Scan for the cell matching the given text and deliver its [X, Y] coordinate at center. 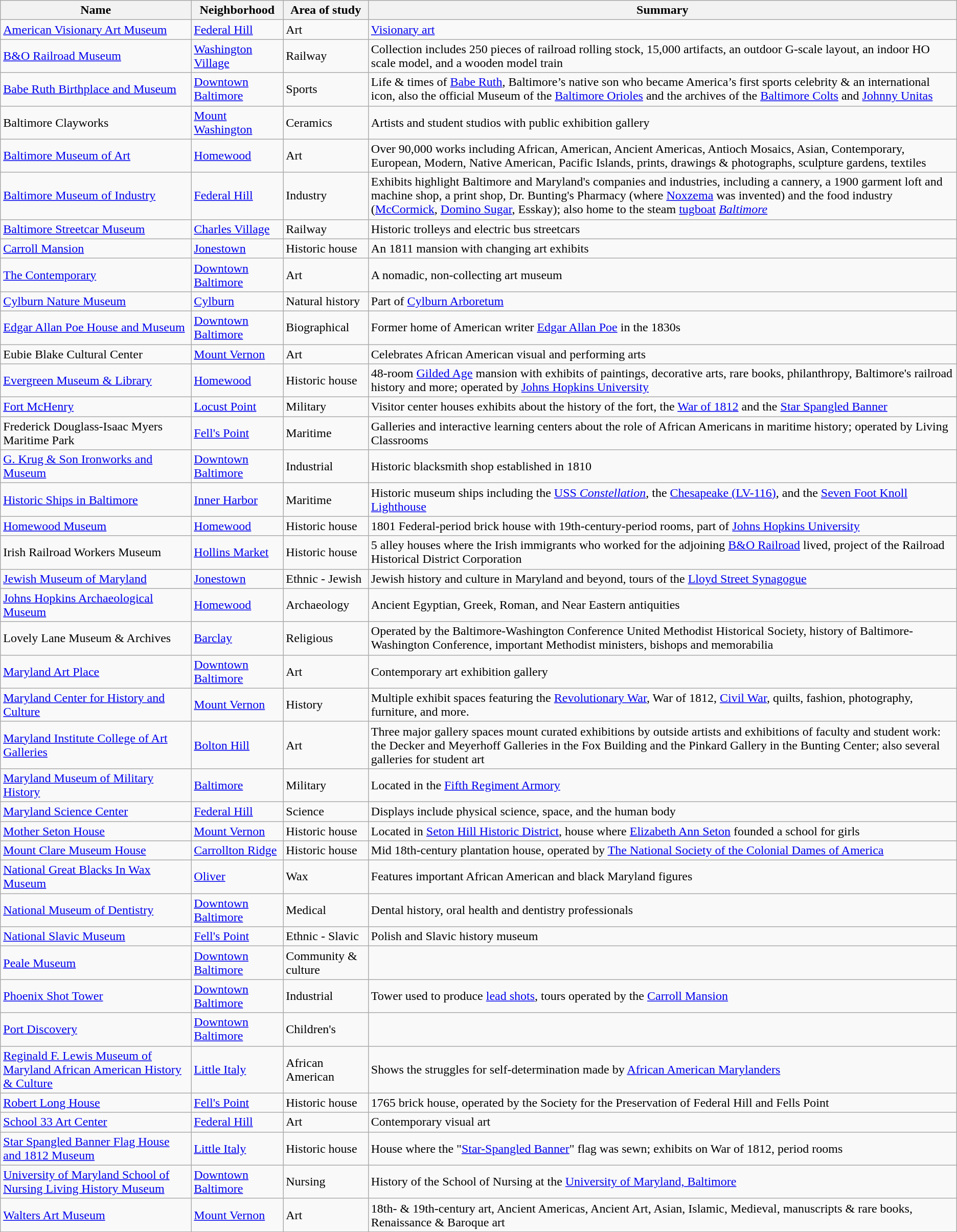
Frederick Douglass-Isaac Myers Maritime Park [96, 434]
Maryland Art Place [96, 672]
Summary [663, 10]
African American [326, 1069]
1801 Federal-period brick house with 19th-century-period rooms, part of Johns Hopkins University [663, 526]
Name [96, 10]
Maryland Science Center [96, 811]
Edgar Allan Poe House and Museum [96, 327]
University of Maryland School of Nursing Living History Museum [96, 1182]
Walters Art Museum [96, 1215]
Carrollton Ridge [237, 851]
Community & culture [326, 963]
Eubie Blake Cultural Center [96, 354]
Babe Ruth Birthplace and Museum [96, 89]
The Contemporary [96, 275]
Biographical [326, 327]
Medical [326, 910]
Natural history [326, 301]
National Museum of Dentistry [96, 910]
Mount Washington [237, 123]
History [326, 704]
Historic Ships in Baltimore [96, 500]
A nomadic, non-collecting art museum [663, 275]
Neighborhood [237, 10]
Cylburn Nature Museum [96, 301]
5 alley houses where the Irish immigrants who worked for the adjoining B&O Railroad lived, project of the Railroad Historical District Corporation [663, 552]
Children's [326, 1030]
Located in the Fifth Regiment Armory [663, 785]
Charles Village [237, 229]
Nursing [326, 1182]
Hollins Market [237, 552]
Historic trolleys and electric bus streetcars [663, 229]
Inner Harbor [237, 500]
Science [326, 811]
Jewish history and culture in Maryland and beyond, tours of the Lloyd Street Synagogue [663, 579]
Historic museum ships including the USS Constellation, the Chesapeake (LV-116), and the Seven Foot Knoll Lighthouse [663, 500]
Visionary art [663, 30]
Bolton Hill [237, 745]
Ceramics [326, 123]
Wax [326, 877]
American Visionary Art Museum [96, 30]
Homewood Museum [96, 526]
Maryland Institute College of Art Galleries [96, 745]
Cylburn [237, 301]
Phoenix Shot Tower [96, 996]
Evergreen Museum & Library [96, 380]
Contemporary art exhibition gallery [663, 672]
Baltimore Museum of Industry [96, 196]
Johns Hopkins Archaeological Museum [96, 605]
Mother Seton House [96, 831]
Fort McHenry [96, 407]
Sports [326, 89]
An 1811 mansion with changing art exhibits [663, 248]
G. Krug & Son Ironworks and Museum [96, 466]
B&O Railroad Museum [96, 56]
Former home of American writer Edgar Allan Poe in the 1830s [663, 327]
Ethnic - Slavic [326, 937]
Washington Village [237, 56]
Visitor center houses exhibits about the history of the fort, the War of 1812 and the Star Spangled Banner [663, 407]
Robert Long House [96, 1103]
Baltimore [237, 785]
House where the "Star-Spangled Banner" flag was sewn; exhibits on War of 1812, period rooms [663, 1148]
Industry [326, 196]
Jewish Museum of Maryland [96, 579]
Shows the struggles for self-determination made by African American Marylanders [663, 1069]
Baltimore Streetcar Museum [96, 229]
Contemporary visual art [663, 1122]
Part of Cylburn Arboretum [663, 301]
Port Discovery [96, 1030]
Archaeology [326, 605]
Multiple exhibit spaces featuring the Revolutionary War, War of 1812, Civil War, quilts, fashion, photography, furniture, and more. [663, 704]
Religious [326, 638]
Historic blacksmith shop established in 1810 [663, 466]
School 33 Art Center [96, 1122]
Dental history, oral health and dentistry professionals [663, 910]
Oliver [237, 877]
Displays include physical science, space, and the human body [663, 811]
Polish and Slavic history museum [663, 937]
18th- & 19th-century art, Ancient Americas, Ancient Art, Asian, Islamic, Medieval, manuscripts & rare books, Renaissance & Baroque art [663, 1215]
Artists and student studios with public exhibition gallery [663, 123]
Carroll Mansion [96, 248]
Mid 18th-century plantation house, operated by The National Society of the Colonial Dames of America [663, 851]
Galleries and interactive learning centers about the role of African Americans in maritime history; operated by Living Classrooms [663, 434]
Baltimore Museum of Art [96, 155]
Reginald F. Lewis Museum of Maryland African American History & Culture [96, 1069]
Barclay [237, 638]
Baltimore Clayworks [96, 123]
1765 brick house, operated by the Society for the Preservation of Federal Hill and Fells Point [663, 1103]
Peale Museum [96, 963]
Tower used to produce lead shots, tours operated by the Carroll Mansion [663, 996]
Ethnic - Jewish [326, 579]
Area of study [326, 10]
Celebrates African American visual and performing arts [663, 354]
Irish Railroad Workers Museum [96, 552]
Mount Clare Museum House [96, 851]
Lovely Lane Museum & Archives [96, 638]
National Slavic Museum [96, 937]
Maryland Center for History and Culture [96, 704]
Star Spangled Banner Flag House and 1812 Museum [96, 1148]
History of the School of Nursing at the University of Maryland, Baltimore [663, 1182]
Located in Seton Hill Historic District, house where Elizabeth Ann Seton founded a school for girls [663, 831]
Locust Point [237, 407]
Maryland Museum of Military History [96, 785]
National Great Blacks In Wax Museum [96, 877]
Ancient Egyptian, Greek, Roman, and Near Eastern antiquities [663, 605]
Features important African American and black Maryland figures [663, 877]
